Pinpoint the cell where the given text exists, returning its (x, y) midpoint coordinate. 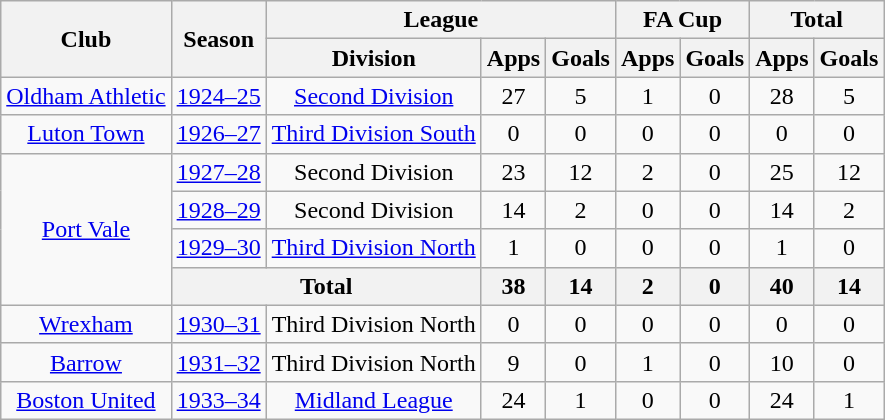
Division (374, 58)
League (440, 20)
1924–25 (218, 96)
Barrow (86, 362)
Third Division South (374, 134)
Oldham Athletic (86, 96)
1933–34 (218, 400)
Wrexham (86, 324)
28 (782, 96)
1926–27 (218, 134)
40 (782, 286)
FA Cup (682, 20)
Boston United (86, 400)
27 (513, 96)
Season (218, 39)
Midland League (374, 400)
Luton Town (86, 134)
38 (513, 286)
1930–31 (218, 324)
25 (782, 172)
23 (513, 172)
1931–32 (218, 362)
Port Vale (86, 229)
9 (513, 362)
1928–29 (218, 210)
1929–30 (218, 248)
10 (782, 362)
Club (86, 39)
1927–28 (218, 172)
